For the text-containing cell, return its midpoint in (x, y) coordinate format. 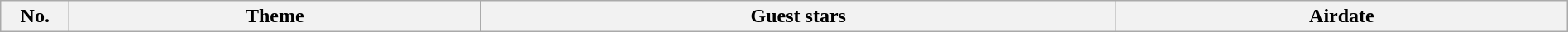
Theme (275, 16)
Airdate (1342, 16)
No. (35, 16)
Guest stars (799, 16)
